Return the [X, Y] coordinate for the center point of the cell that contains the specified text.  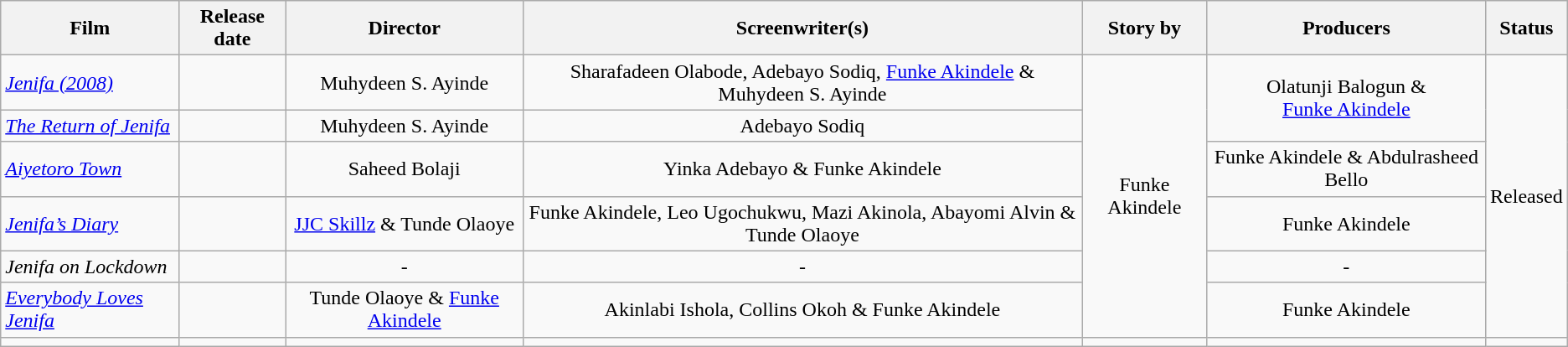
Funke Akindele, Leo Ugochukwu, Mazi Akinola, Abayomi Alvin & Tunde Olaoye [802, 223]
Saheed Bolaji [404, 169]
Story by [1145, 28]
Olatunji Balogun &Funke Akindele [1346, 99]
Adebayo Sodiq [802, 126]
Film [90, 28]
Sharafadeen Olabode, Adebayo Sodiq, Funke Akindele & Muhydeen S. Ayinde [802, 82]
Aiyetoro Town [90, 169]
The Return of Jenifa [90, 126]
Akinlabi Ishola, Collins Okoh & Funke Akindele [802, 310]
Producers [1346, 28]
Released [1526, 196]
Jenifa (2008) [90, 82]
Funke Akindele & Abdulrasheed Bello [1346, 169]
JJC Skillz & Tunde Olaoye [404, 223]
Everybody Loves Jenifa [90, 310]
Director [404, 28]
Jenifa’s Diary [90, 223]
Status [1526, 28]
Screenwriter(s) [802, 28]
Jenifa on Lockdown [90, 267]
Release date [233, 28]
Tunde Olaoye & Funke Akindele [404, 310]
Yinka Adebayo & Funke Akindele [802, 169]
